Capture the cell that displays the provided text and extract its (x, y) central coordinate. 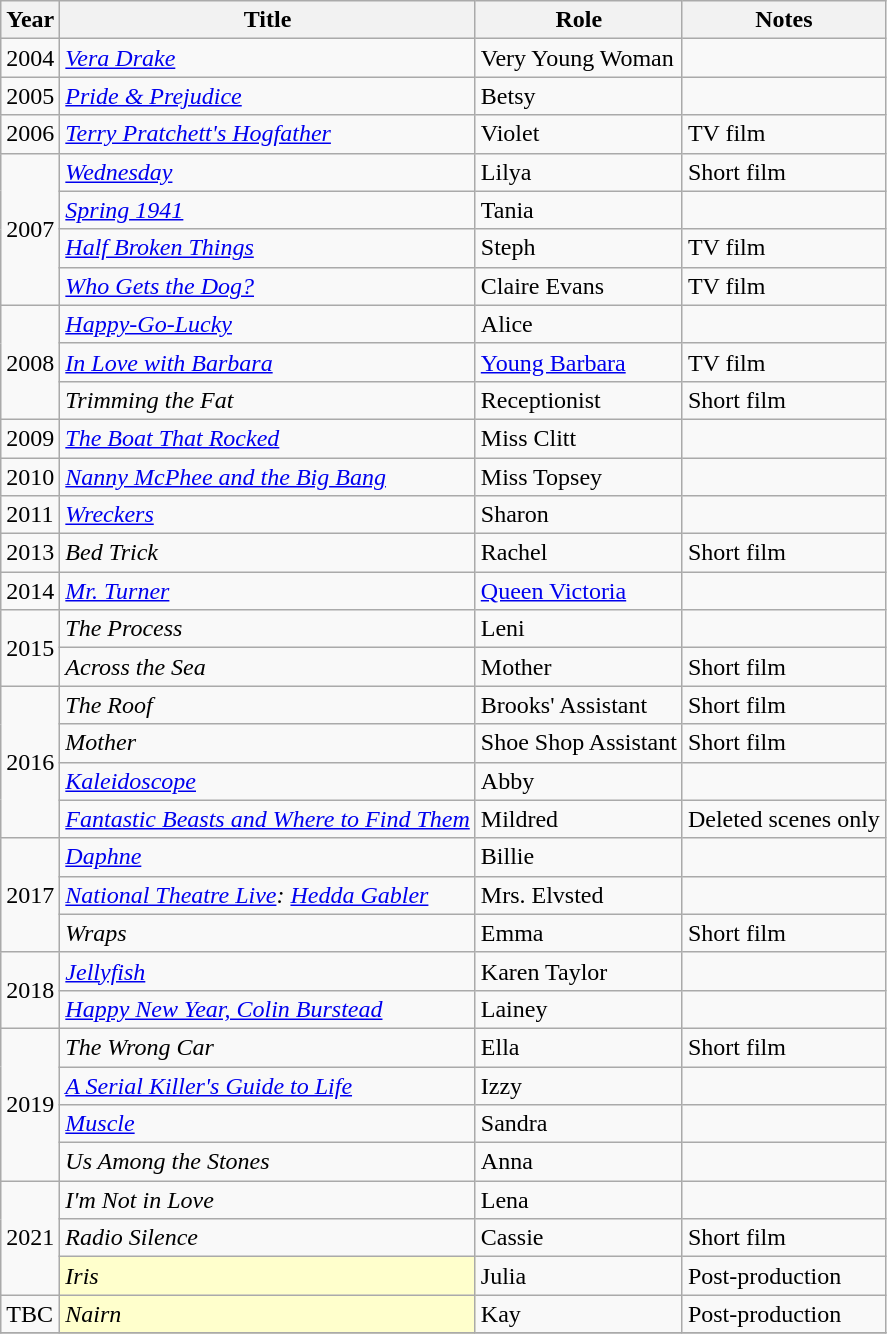
Trimming the Fat (268, 400)
2005 (30, 96)
TBC (30, 1314)
Cassie (578, 1238)
Terry Pratchett's Hogfather (268, 134)
Mr. Turner (268, 591)
Rachel (578, 553)
2010 (30, 477)
Sharon (578, 515)
National Theatre Live: Hedda Gabler (268, 895)
Nairn (268, 1314)
The Roof (268, 705)
Anna (578, 1162)
The Wrong Car (268, 1047)
Bed Trick (268, 553)
2017 (30, 895)
Title (268, 20)
Role (578, 20)
Pride & Prejudice (268, 96)
Sandra (578, 1124)
Notes (784, 20)
2021 (30, 1238)
Lilya (578, 172)
Claire Evans (578, 286)
In Love with Barbara (268, 362)
Mrs. Elvsted (578, 895)
2014 (30, 591)
Ella (578, 1047)
Happy New Year, Colin Burstead (268, 1009)
2013 (30, 553)
I'm Not in Love (268, 1200)
Radio Silence (268, 1238)
2007 (30, 229)
Half Broken Things (268, 248)
Young Barbara (578, 362)
2018 (30, 990)
Fantastic Beasts and Where to Find Them (268, 819)
Abby (578, 781)
Karen Taylor (578, 971)
Mildred (578, 819)
Happy-Go-Lucky (268, 324)
Muscle (268, 1124)
Deleted scenes only (784, 819)
Very Young Woman (578, 58)
Steph (578, 248)
Betsy (578, 96)
2016 (30, 762)
Daphne (268, 857)
The Boat That Rocked (268, 438)
Iris (268, 1276)
Year (30, 20)
Receptionist (578, 400)
Across the Sea (268, 667)
Wednesday (268, 172)
Queen Victoria (578, 591)
Kay (578, 1314)
Miss Clitt (578, 438)
Us Among the Stones (268, 1162)
Shoe Shop Assistant (578, 743)
Violet (578, 134)
Leni (578, 629)
Alice (578, 324)
2019 (30, 1104)
Emma (578, 933)
2011 (30, 515)
Brooks' Assistant (578, 705)
Tania (578, 210)
2006 (30, 134)
Izzy (578, 1085)
Nanny McPhee and the Big Bang (268, 477)
Julia (578, 1276)
Wreckers (268, 515)
2008 (30, 362)
Lena (578, 1200)
Vera Drake (268, 58)
2009 (30, 438)
2015 (30, 648)
Jellyfish (268, 971)
The Process (268, 629)
Who Gets the Dog? (268, 286)
Spring 1941 (268, 210)
Wraps (268, 933)
Kaleidoscope (268, 781)
2004 (30, 58)
A Serial Killer's Guide to Life (268, 1085)
Billie (578, 857)
Lainey (578, 1009)
Miss Topsey (578, 477)
